Search for the cell housing the specified text and yield its [x, y] center coordinate. 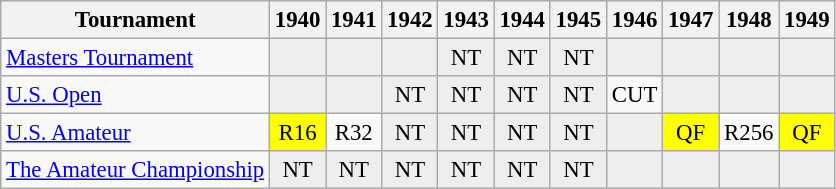
U.S. Amateur [136, 133]
1944 [522, 20]
1942 [410, 20]
1946 [634, 20]
1940 [298, 20]
1949 [807, 20]
R16 [298, 133]
Masters Tournament [136, 58]
U.S. Open [136, 95]
1947 [691, 20]
Tournament [136, 20]
R256 [749, 133]
R32 [354, 133]
The Amateur Championship [136, 170]
CUT [634, 95]
1943 [466, 20]
1941 [354, 20]
1945 [578, 20]
1948 [749, 20]
